From the cell containing the given text, extract its center point as (X, Y) coordinate. 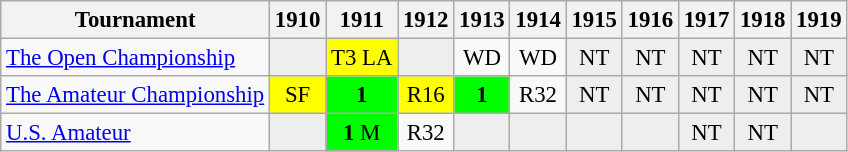
R16 (426, 95)
U.S. Amateur (136, 133)
1918 (763, 20)
The Open Championship (136, 58)
1914 (538, 20)
1919 (819, 20)
1 M (362, 133)
1916 (650, 20)
1912 (426, 20)
1911 (362, 20)
Tournament (136, 20)
1913 (482, 20)
SF (298, 95)
The Amateur Championship (136, 95)
1917 (706, 20)
1910 (298, 20)
T3 LA (362, 58)
1915 (594, 20)
